Determine the (X, Y) coordinate at the center of the cell enclosing the given text.  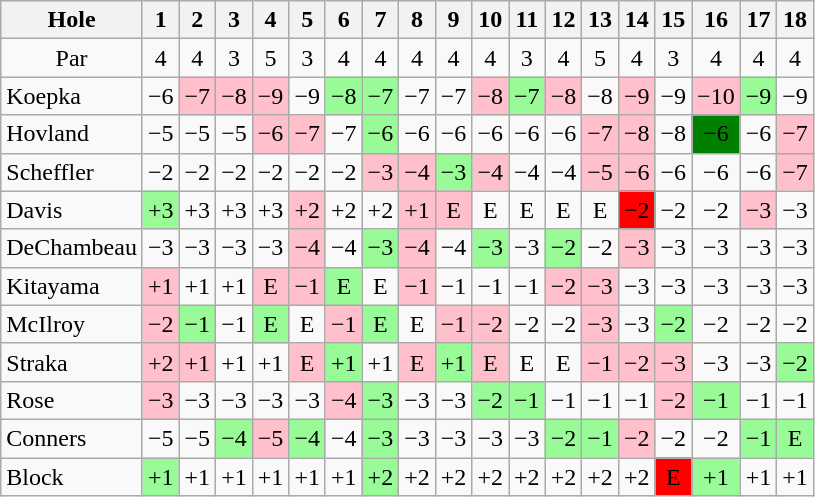
Par (72, 58)
Block (72, 477)
7 (380, 20)
−10 (716, 96)
Straka (72, 362)
1 (160, 20)
2 (198, 20)
Rose (72, 400)
14 (636, 20)
15 (674, 20)
Conners (72, 438)
10 (490, 20)
Kitayama (72, 286)
11 (528, 20)
16 (716, 20)
McIlroy (72, 324)
Hovland (72, 134)
6 (344, 20)
Koepka (72, 96)
8 (418, 20)
Davis (72, 210)
Hole (72, 20)
18 (796, 20)
9 (454, 20)
12 (564, 20)
Scheffler (72, 172)
DeChambeau (72, 248)
17 (758, 20)
13 (600, 20)
